Scan for the cell matching the given text and deliver its [x, y] coordinate at center. 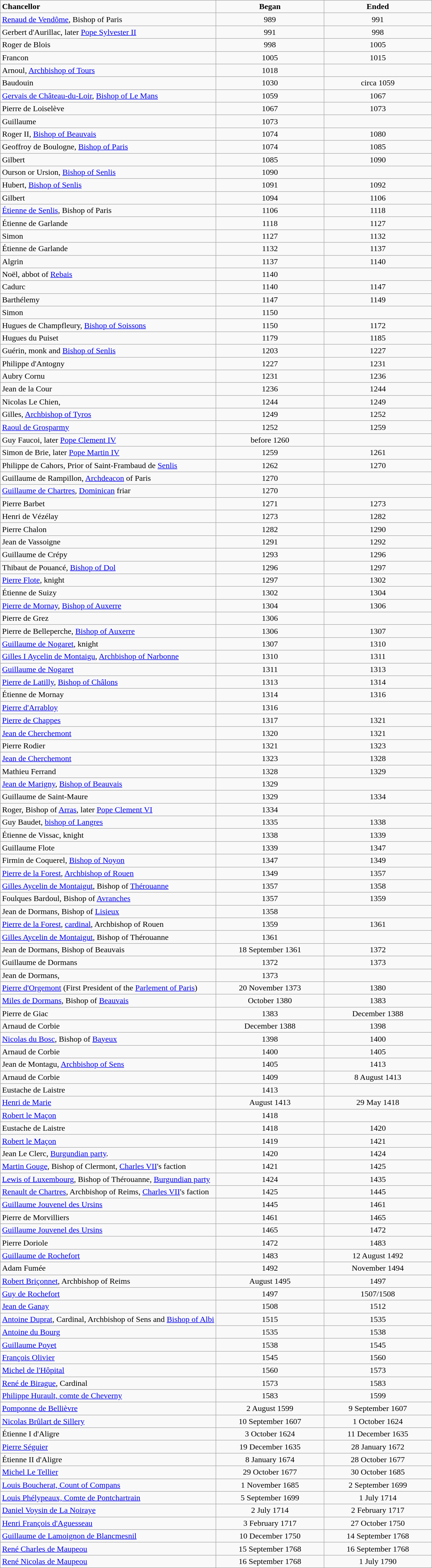
Henri de Marie [108, 1103]
Guillaume de Nogaret [108, 669]
Guy Baudet, bishop of Langres [108, 822]
30 October 1685 [378, 1472]
Hubert, Bishop of Senlis [108, 185]
10 December 1750 [270, 1536]
Arnoul, Archbishop of Tours [108, 70]
19 December 1635 [270, 1447]
Barthélemy [108, 300]
Étienne de Suizy [108, 593]
Guillaume de Lamoignon de Blancmesnil [108, 1536]
Pierre de la Forest, Archbishop of Rouen [108, 873]
August 1413 [270, 1103]
Ourson or Ursion, Bishop of Senlis [108, 172]
René Charles de Maupeou [108, 1549]
1172 [378, 325]
27 October 1750 [378, 1523]
1018 [270, 70]
1409 [270, 1077]
Étienne II d'Aligre [108, 1460]
Pomponne de Bellièvre [108, 1409]
Ended [378, 7]
Roger, Bishop of Arras, later Pope Clement VI [108, 810]
Renault de Chartres, Archbishop of Reims, Charles VII's faction [108, 1192]
1317 [270, 720]
Pierre Flote, knight [108, 580]
Guillaume Poyet [108, 1345]
1492 [270, 1268]
Mathieu Ferrand [108, 771]
August 1495 [270, 1281]
Guillaume de Saint-Maure [108, 797]
Pierre d'Orgemont (First President of the Parlement of Paris) [108, 988]
Hugues de Champfleury, Bishop of Soissons [108, 325]
1419 [270, 1141]
1292 [378, 542]
Lewis of Luxembourg, Bishop of Thérouanne, Burgundian party [108, 1179]
Pierre d'Arrabloy [108, 707]
2 July 1714 [270, 1510]
1092 [378, 185]
Guillaume [108, 121]
Jean Le Clerc, Burgundian party. [108, 1153]
circa 1059 [378, 83]
Gilles I Aycelin de Montaigu, Archbishop of Narbonne [108, 657]
Nicolas du Bosc, Bishop of Bayeux [108, 1039]
2 February 1717 [378, 1510]
8 August 1413 [378, 1077]
Guillaume de Crépy [108, 554]
Martin Gouge, Bishop of Clermont, Charles VII's faction [108, 1166]
1599 [378, 1396]
Philippe Hurault, comte de Cheverny [108, 1396]
Pierre de Mornay, Bishop of Auxerre [108, 606]
Began [270, 7]
1435 [378, 1179]
Pierre Barbet [108, 504]
Hugues du Puiset [108, 338]
October 1380 [270, 1001]
Guillaume de Rampillon, Archdeacon of Paris [108, 478]
Firmin de Coquerel, Bishop of Noyon [108, 861]
René Nicolas de Maupeou [108, 1561]
Francon [108, 58]
15 September 1768 [270, 1549]
1203 [270, 351]
28 January 1672 [378, 1447]
1080 [378, 134]
before 1260 [270, 440]
Noël, abbot of Rebais [108, 274]
1091 [270, 185]
1059 [270, 96]
Jean de Vassoigne [108, 542]
1380 [378, 988]
Philippe d'Antogny [108, 363]
1015 [378, 58]
2 August 1599 [270, 1409]
28 October 1677 [378, 1460]
3 February 1717 [270, 1523]
1291 [270, 542]
Pierre Doriole [108, 1243]
1261 [378, 453]
1335 [270, 822]
Jean de Dormans, Bishop of Beauvais [108, 950]
Michel Le Tellier [108, 1472]
1 July 1714 [378, 1498]
Nicolas Brûlart de Sillery [108, 1421]
Philippe de Cahors, Prior of Saint-Frambaud de Senlis [108, 465]
1320 [270, 733]
Jean de Dormans, [108, 975]
Thibaut de Pouancé, Bishop of Dol [108, 568]
Jean de Marigny, Bishop of Beauvais [108, 784]
Baudouin [108, 83]
Chancellor [108, 7]
Guy de Rochefort [108, 1294]
Antoine du Bourg [108, 1332]
Pierre de Chappes [108, 720]
Roger de Blois [108, 45]
Pierre de Giac [108, 1014]
1507/1508 [378, 1294]
5 September 1699 [270, 1498]
François Olivier [108, 1357]
Pierre de Belleperche, Bishop of Auxerre [108, 631]
Daniel Voysin de La Noiraye [108, 1510]
8 January 1674 [270, 1460]
Cadurc [108, 287]
Pierre de Morvilliers [108, 1217]
1094 [270, 198]
Algrin [108, 262]
2 September 1699 [378, 1485]
1030 [270, 83]
Nicolas Le Chien, [108, 402]
Pierre de la Forest, cardinal, Archbishop of Rouen [108, 924]
Louis Boucherat, Count of Compans [108, 1485]
11 December 1635 [378, 1434]
1 October 1624 [378, 1421]
Antoine Duprat, Cardinal, Archbishop of Sens and Bishop of Albi [108, 1319]
1515 [270, 1319]
Jean de Ganay [108, 1306]
Henri François d'Aguesseau [108, 1523]
Raoul de Grosparmy [108, 427]
1508 [270, 1306]
Guillaume Flote [108, 848]
René de Birague, Cardinal [108, 1383]
Guillaume de Dormans [108, 962]
Henri de Vézélay [108, 516]
1512 [378, 1306]
10 September 1607 [270, 1421]
Pierre Chalon [108, 529]
Simon de Brie, later Pope Martin IV [108, 453]
1179 [270, 338]
Renaud de Vendôme, Bishop of Paris [108, 19]
1 July 1790 [378, 1561]
Pierre Séguier [108, 1447]
Étienne I d'Aligre [108, 1434]
Jean de Dormans, Bishop of Lisieux [108, 911]
Jean de la Cour [108, 389]
Louis Phélypeaux, Comte de Pontchartrain [108, 1498]
1262 [270, 465]
989 [270, 19]
1149 [378, 300]
1271 [270, 504]
Pierre de Latilly, Bishop of Châlons [108, 682]
Gerbert d'Aurillac, later Pope Sylvester II [108, 32]
Étienne de Vissac, knight [108, 835]
Pierre de Grez [108, 618]
Jean de Montagu, Archbishop of Sens [108, 1064]
3 October 1624 [270, 1434]
November 1494 [378, 1268]
1293 [270, 554]
Guillaume de Chartres, Dominican friar [108, 491]
Roger II, Bishop of Beauvais [108, 134]
1185 [378, 338]
18 September 1361 [270, 950]
Guy Faucoi, later Pope Clement IV [108, 440]
14 September 1768 [378, 1536]
Guillaume de Nogaret, knight [108, 644]
Pierre Rodier [108, 746]
1290 [378, 529]
Miles de Dormans, Bishop of Beauvais [108, 1001]
Geoffroy de Boulogne, Bishop of Paris [108, 147]
Aubry Cornu [108, 376]
Pierre de Loiselève [108, 108]
20 November 1373 [270, 988]
29 May 1418 [378, 1103]
Étienne de Senlis, Bishop of Paris [108, 211]
1 November 1685 [270, 1485]
Étienne de Mornay [108, 695]
Gervais de Château-du-Loir, Bishop of Le Mans [108, 96]
Foulques Bardoul, Bishop of Avranches [108, 899]
Adam Fumée [108, 1268]
Guillaume de Rochefort [108, 1256]
Michel de l'Hôpital [108, 1370]
Guérin, monk and Bishop of Senlis [108, 351]
Gilles, Archbishop of Tyros [108, 415]
Robert Briçonnet, Archbishop of Reims [108, 1281]
9 September 1607 [378, 1409]
12 August 1492 [378, 1256]
29 October 1677 [270, 1472]
